Output the (x, y) coordinate of the center of the cell containing the given text.  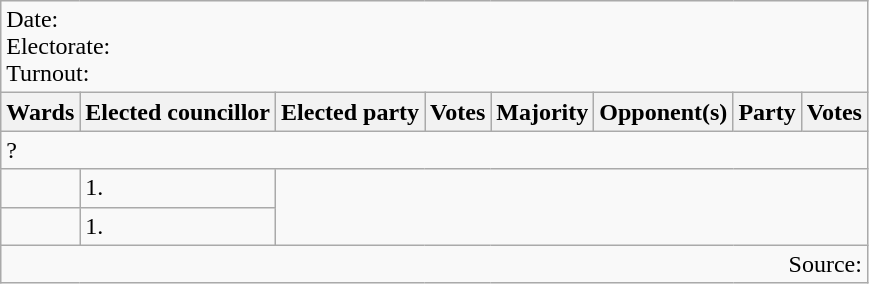
Source: (434, 264)
Wards (40, 112)
? (434, 150)
Elected councillor (178, 112)
Date: Electorate: Turnout: (434, 47)
Party (767, 112)
Opponent(s) (664, 112)
Elected party (350, 112)
Majority (542, 112)
